Scan for the cell matching the given text and deliver its (x, y) coordinate at center. 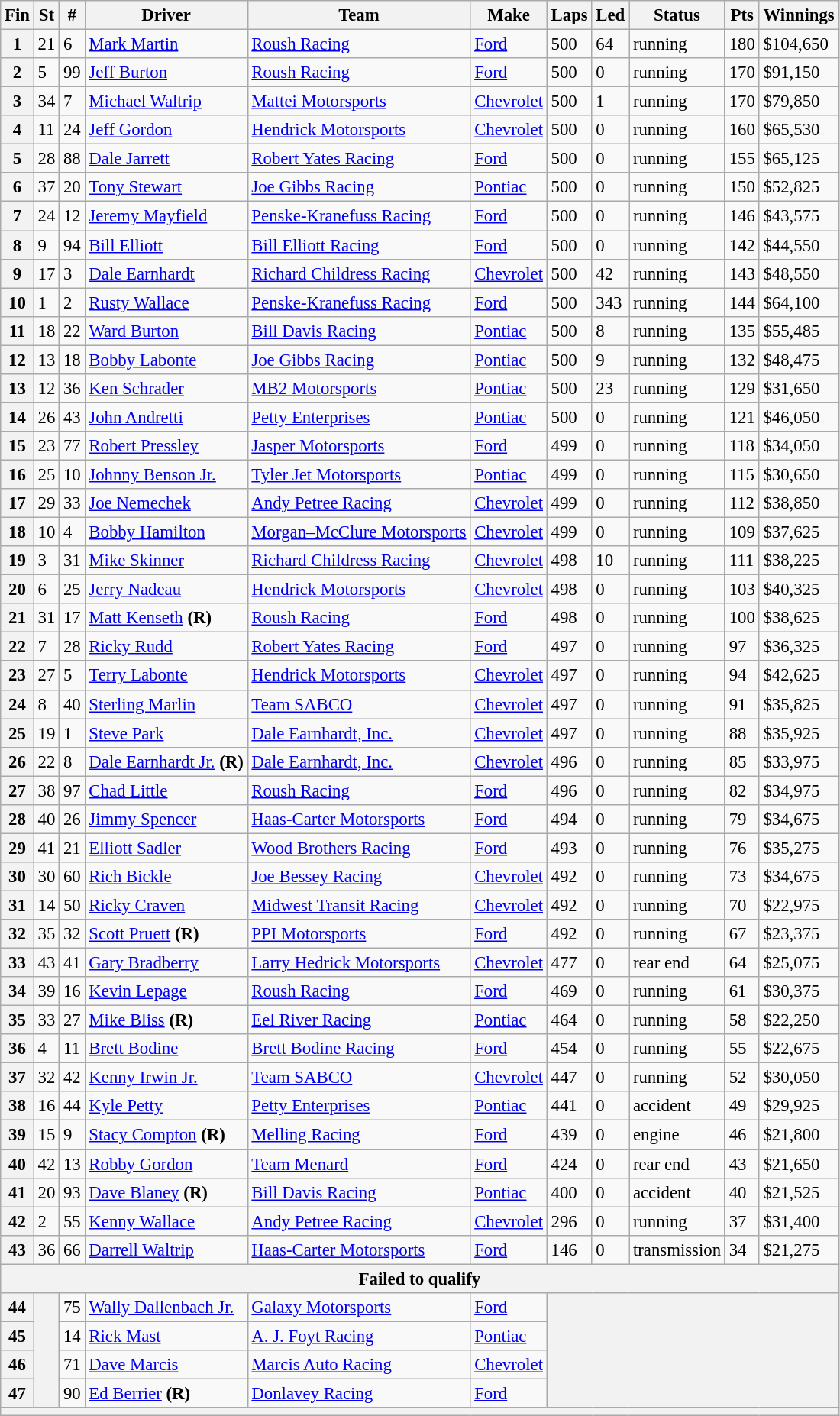
$79,850 (799, 102)
439 (570, 1135)
$21,275 (799, 1250)
$34,050 (799, 446)
469 (570, 991)
Larry Hedrick Motorsports (359, 963)
Ricky Craven (166, 905)
Jeff Gordon (166, 130)
Chad Little (166, 790)
Ricky Rudd (166, 647)
Laps (570, 15)
Joe Nemechek (166, 503)
Bill Elliott Racing (359, 245)
Marcis Auto Racing (359, 1365)
$30,650 (799, 474)
135 (742, 331)
John Andretti (166, 417)
Kenny Irwin Jr. (166, 1078)
Bobby Hamilton (166, 532)
$38,625 (799, 618)
70 (742, 905)
Ed Berrier (R) (166, 1393)
82 (742, 790)
Gary Bradberry (166, 963)
$34,975 (799, 790)
$21,650 (799, 1164)
Led (611, 15)
143 (742, 273)
$40,325 (799, 590)
Mattei Motorsports (359, 102)
$30,050 (799, 1078)
441 (570, 1107)
99 (72, 73)
$42,625 (799, 676)
150 (742, 187)
$35,925 (799, 733)
$33,975 (799, 761)
Status (677, 15)
Donlavey Racing (359, 1393)
Pts (742, 15)
transmission (677, 1250)
91 (742, 704)
Elliott Sadler (166, 848)
49 (742, 1107)
109 (742, 532)
$52,825 (799, 187)
132 (742, 360)
Matt Kenseth (R) (166, 618)
76 (742, 848)
90 (72, 1393)
Tyler Jet Motorsports (359, 474)
343 (611, 302)
Darrell Waltrip (166, 1250)
Jimmy Spencer (166, 820)
PPI Motorsports (359, 934)
$38,850 (799, 503)
$64,100 (799, 302)
Steve Park (166, 733)
Michael Waltrip (166, 102)
Brett Bodine (166, 1049)
$35,275 (799, 848)
47 (18, 1393)
engine (677, 1135)
Robby Gordon (166, 1164)
$65,530 (799, 130)
Brett Bodine Racing (359, 1049)
$104,650 (799, 44)
77 (72, 446)
Ken Schrader (166, 389)
Jasper Motorsports (359, 446)
180 (742, 44)
Dave Marcis (166, 1365)
Failed to qualify (420, 1279)
Terry Labonte (166, 676)
$65,125 (799, 159)
$37,625 (799, 532)
Dale Earnhardt (166, 273)
477 (570, 963)
Wood Brothers Racing (359, 848)
MB2 Motorsports (359, 389)
Eel River Racing (359, 1020)
Fin (18, 15)
$25,075 (799, 963)
$48,550 (799, 273)
Dale Earnhardt Jr. (R) (166, 761)
111 (742, 561)
Sterling Marlin (166, 704)
129 (742, 389)
$30,375 (799, 991)
$38,225 (799, 561)
Tony Stewart (166, 187)
Winnings (799, 15)
Morgan–McClure Motorsports (359, 532)
160 (742, 130)
St (46, 15)
103 (742, 590)
$31,650 (799, 389)
Kyle Petty (166, 1107)
Jeremy Mayfield (166, 216)
Driver (166, 15)
494 (570, 820)
Bill Elliott (166, 245)
$46,050 (799, 417)
60 (72, 877)
Team Menard (359, 1164)
$22,675 (799, 1049)
Dave Blaney (R) (166, 1192)
66 (72, 1250)
45 (18, 1336)
424 (570, 1164)
Mike Bliss (R) (166, 1020)
$23,375 (799, 934)
$44,550 (799, 245)
Rusty Wallace (166, 302)
58 (742, 1020)
93 (72, 1192)
$21,800 (799, 1135)
$43,575 (799, 216)
121 (742, 417)
$91,150 (799, 73)
# (72, 15)
142 (742, 245)
Mike Skinner (166, 561)
Dale Jarrett (166, 159)
$22,975 (799, 905)
73 (742, 877)
$48,475 (799, 360)
Make (509, 15)
Midwest Transit Racing (359, 905)
Jeff Burton (166, 73)
447 (570, 1078)
144 (742, 302)
Ward Burton (166, 331)
Jerry Nadeau (166, 590)
A. J. Foyt Racing (359, 1336)
100 (742, 618)
296 (570, 1221)
155 (742, 159)
52 (742, 1078)
$21,525 (799, 1192)
Rick Mast (166, 1336)
50 (72, 905)
Team (359, 15)
Stacy Compton (R) (166, 1135)
Bobby Labonte (166, 360)
Kevin Lepage (166, 991)
71 (72, 1365)
Galaxy Motorsports (359, 1308)
Scott Pruett (R) (166, 934)
$31,400 (799, 1221)
79 (742, 820)
Johnny Benson Jr. (166, 474)
118 (742, 446)
Melling Racing (359, 1135)
115 (742, 474)
$35,825 (799, 704)
400 (570, 1192)
Rich Bickle (166, 877)
75 (72, 1308)
67 (742, 934)
112 (742, 503)
Mark Martin (166, 44)
$36,325 (799, 647)
Kenny Wallace (166, 1221)
61 (742, 991)
464 (570, 1020)
$22,250 (799, 1020)
454 (570, 1049)
$55,485 (799, 331)
$29,925 (799, 1107)
493 (570, 848)
Robert Pressley (166, 446)
Joe Bessey Racing (359, 877)
Wally Dallenbach Jr. (166, 1308)
85 (742, 761)
